Return (x, y) of the center of cell containing provided text 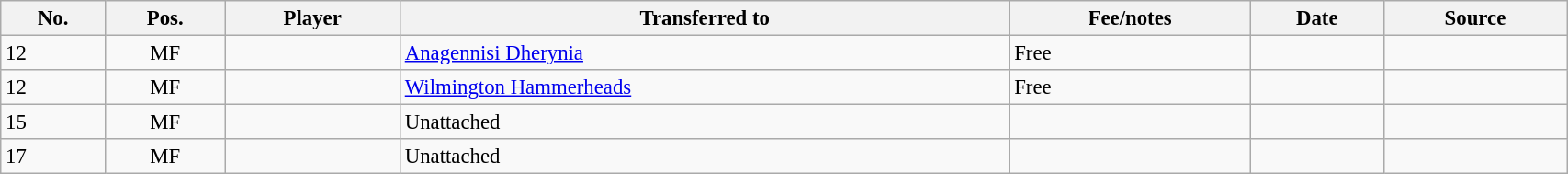
Date (1317, 18)
Transferred to (704, 18)
Wilmington Hammerheads (704, 87)
15 (53, 122)
Source (1475, 18)
Player (312, 18)
No. (53, 18)
Anagennisi Dherynia (704, 53)
Pos. (165, 18)
17 (53, 157)
Fee/notes (1130, 18)
